Search for the cell housing the specified text and yield its (X, Y) center coordinate. 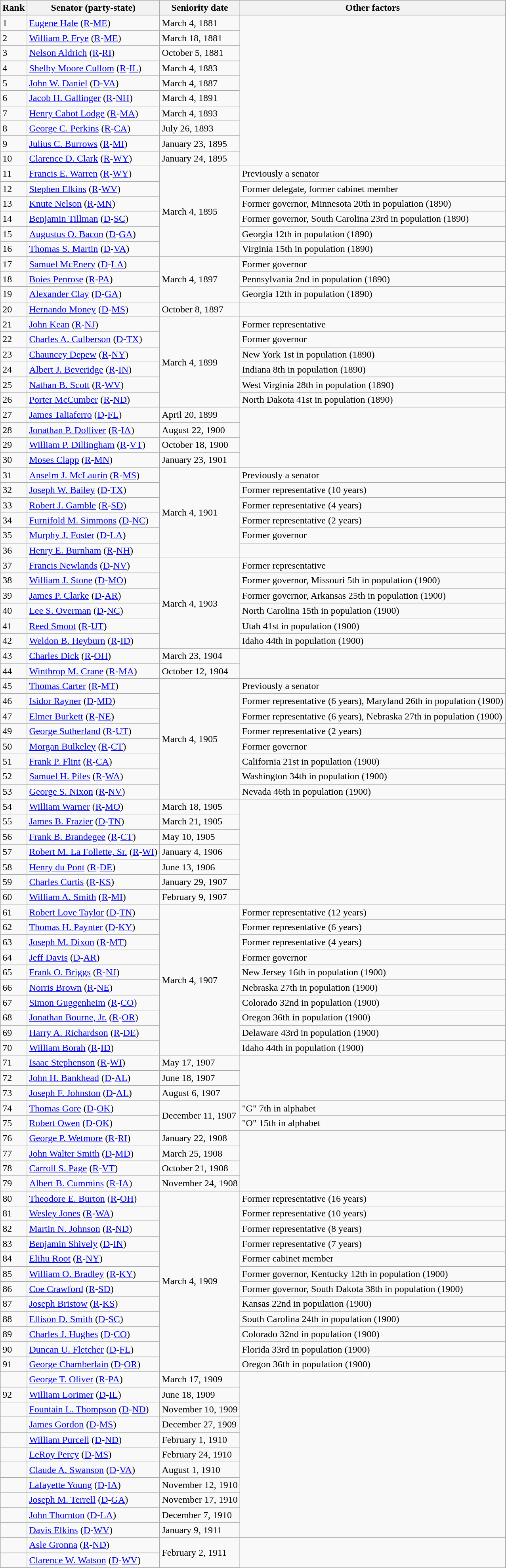
Samuel H. Piles (R-WA) (94, 776)
79 (13, 1184)
53 (13, 792)
Former representative (6 years) (372, 927)
30 (13, 460)
Joseph W. Bailey (D-TX) (94, 490)
51 (13, 761)
Alexander Clay (D-GA) (94, 294)
Fountain L. Thompson (D-ND) (94, 1410)
Coe Crawford (R-SD) (94, 1289)
Shelby Moore Cullom (R-IL) (94, 68)
69 (13, 1033)
Francis E. Warren (R-WY) (94, 173)
78 (13, 1168)
36 (13, 550)
Former representative (12 years) (372, 912)
2 (13, 38)
Former cabinet member (372, 1259)
California 21st in population (1900) (372, 761)
March 4, 1907 (200, 980)
LeRoy Percy (D-MS) (94, 1455)
89 (13, 1334)
Former governor, Kentucky 12th in population (1900) (372, 1274)
Former governor, South Carolina 23rd in population (1890) (372, 219)
March 4, 1883 (200, 68)
65 (13, 972)
41 (13, 626)
43 (13, 656)
Senator (party-state) (94, 8)
88 (13, 1319)
Former governor, South Dakota 38th in population (1900) (372, 1289)
January 29, 1907 (200, 882)
December 7, 1910 (200, 1515)
75 (13, 1123)
James P. Clarke (D-AR) (94, 596)
73 (13, 1093)
46 (13, 701)
29 (13, 445)
March 4, 1881 (200, 23)
Joseph Bristow (R-KS) (94, 1304)
Frank B. Brandegee (R-CT) (94, 837)
February 24, 1910 (200, 1455)
August 1, 1910 (200, 1470)
Virginia 15th in population (1890) (372, 249)
February 9, 1907 (200, 897)
March 4, 1903 (200, 603)
60 (13, 897)
81 (13, 1214)
42 (13, 641)
Eugene Hale (R-ME) (94, 23)
James Gordon (D-MS) (94, 1425)
Joseph M. Terrell (D-GA) (94, 1500)
Hernando Money (D-MS) (94, 309)
April 20, 1899 (200, 415)
52 (13, 776)
56 (13, 837)
March 4, 1891 (200, 98)
9 (13, 143)
72 (13, 1078)
84 (13, 1259)
William Lorimer (D-IL) (94, 1394)
12 (13, 189)
Murphy J. Foster (D-LA) (94, 535)
Robert Love Taylor (D-TN) (94, 912)
October 12, 1904 (200, 671)
March 4, 1897 (200, 279)
New Jersey 16th in population (1900) (372, 972)
Morgan Bulkeley (R-CT) (94, 746)
North Carolina 15th in population (1900) (372, 611)
59 (13, 882)
Ellison D. Smith (D-SC) (94, 1319)
August 22, 1900 (200, 430)
March 17, 1909 (200, 1379)
Julius C. Burrows (R-MI) (94, 143)
Claude A. Swanson (D-VA) (94, 1470)
January 23, 1901 (200, 460)
67 (13, 1003)
John Walter Smith (D-MD) (94, 1153)
John Thornton (D-LA) (94, 1515)
Nathan B. Scott (R-WV) (94, 384)
Thomas S. Martin (D-VA) (94, 249)
Nelson Aldrich (R-RI) (94, 53)
Carroll S. Page (R-VT) (94, 1168)
Former representative (6 years), Maryland 26th in population (1900) (372, 701)
Asle Gronna (R-ND) (94, 1545)
William Warner (R-MO) (94, 807)
19 (13, 294)
George T. Oliver (R-PA) (94, 1379)
20 (13, 309)
March 4, 1899 (200, 362)
December 27, 1909 (200, 1425)
31 (13, 475)
87 (13, 1304)
54 (13, 807)
Elihu Root (R-NY) (94, 1259)
11 (13, 173)
Frank P. Flint (R-CA) (94, 761)
January 22, 1908 (200, 1138)
Knute Nelson (R-MN) (94, 204)
80 (13, 1199)
July 26, 1893 (200, 128)
47 (13, 716)
Nebraska 27th in population (1900) (372, 988)
49 (13, 731)
Henry E. Burnham (R-NH) (94, 550)
27 (13, 415)
32 (13, 490)
63 (13, 942)
South Carolina 24th in population (1900) (372, 1319)
55 (13, 822)
26 (13, 400)
February 1, 1910 (200, 1440)
March 25, 1908 (200, 1153)
Simon Guggenheim (R-CO) (94, 1003)
7 (13, 113)
Jonathan Bourne, Jr. (R-OR) (94, 1018)
May 10, 1905 (200, 837)
13 (13, 204)
Clarence W. Watson (D-WV) (94, 1560)
86 (13, 1289)
January 23, 1895 (200, 143)
John H. Bankhead (D-AL) (94, 1078)
Jacob H. Gallinger (R-NH) (94, 98)
61 (13, 912)
October 18, 1900 (200, 445)
Clarence D. Clark (R-WY) (94, 158)
March 4, 1905 (200, 739)
Winthrop M. Crane (R-MA) (94, 671)
Benjamin Tillman (D-SC) (94, 219)
91 (13, 1364)
62 (13, 927)
William Purcell (D-ND) (94, 1440)
October 5, 1881 (200, 53)
William A. Smith (R-MI) (94, 897)
45 (13, 686)
70 (13, 1048)
Former representative (7 years) (372, 1244)
November 12, 1910 (200, 1485)
83 (13, 1244)
Thomas H. Paynter (D-KY) (94, 927)
68 (13, 1018)
James B. Frazier (D-TN) (94, 822)
5 (13, 83)
Theodore E. Burton (R-OH) (94, 1199)
58 (13, 867)
Albert J. Beveridge (R-IN) (94, 369)
Moses Clapp (R-MN) (94, 460)
March 4, 1893 (200, 113)
Furnifold M. Simmons (D-NC) (94, 520)
Isidor Rayner (D-MD) (94, 701)
18 (13, 279)
William O. Bradley (R-KY) (94, 1274)
Florida 33rd in population (1900) (372, 1349)
Reed Smoot (R-UT) (94, 626)
Other factors (372, 8)
May 17, 1907 (200, 1063)
West Virginia 28th in population (1890) (372, 384)
8 (13, 128)
George S. Nixon (R-NV) (94, 792)
34 (13, 520)
November 24, 1908 (200, 1184)
22 (13, 339)
March 23, 1904 (200, 656)
Albert B. Cummins (R-IA) (94, 1184)
76 (13, 1138)
92 (13, 1394)
October 21, 1908 (200, 1168)
October 8, 1897 (200, 309)
George C. Perkins (R-CA) (94, 128)
November 17, 1910 (200, 1500)
Samuel McEnery (D-LA) (94, 264)
Henry du Pont (R-DE) (94, 867)
Elmer Burkett (R-NE) (94, 716)
Robert Owen (D-OK) (94, 1123)
Augustus O. Bacon (D-GA) (94, 234)
Boies Penrose (R-PA) (94, 279)
Former delegate, former cabinet member (372, 189)
Chauncey Depew (R-NY) (94, 354)
71 (13, 1063)
March 21, 1905 (200, 822)
Robert M. La Follette, Sr. (R-WI) (94, 852)
Francis Newlands (D-NV) (94, 565)
37 (13, 565)
3 (13, 53)
1 (13, 23)
17 (13, 264)
Benjamin Shively (D-IN) (94, 1244)
Lafayette Young (D-IA) (94, 1485)
Charles Curtis (R-KS) (94, 882)
6 (13, 98)
March 4, 1901 (200, 513)
21 (13, 324)
March 18, 1881 (200, 38)
33 (13, 505)
38 (13, 580)
February 2, 1911 (200, 1553)
George Sutherland (R-UT) (94, 731)
Rank (13, 8)
January 24, 1895 (200, 158)
John Kean (R-NJ) (94, 324)
March 18, 1905 (200, 807)
Former representative (6 years), Nebraska 27th in population (1900) (372, 716)
4 (13, 68)
16 (13, 249)
28 (13, 430)
Robert J. Gamble (R-SD) (94, 505)
William Borah (R-ID) (94, 1048)
77 (13, 1153)
Charles Dick (R-OH) (94, 656)
Norris Brown (R-NE) (94, 988)
Porter McCumber (R-ND) (94, 400)
39 (13, 596)
Joseph F. Johnston (D-AL) (94, 1093)
Lee S. Overman (D-NC) (94, 611)
Kansas 22nd in population (1900) (372, 1304)
George Chamberlain (D-OR) (94, 1364)
John W. Daniel (D-VA) (94, 83)
Charles A. Culberson (D-TX) (94, 339)
23 (13, 354)
Former representative (16 years) (372, 1199)
Henry Cabot Lodge (R-MA) (94, 113)
66 (13, 988)
"O" 15th in alphabet (372, 1123)
90 (13, 1349)
Wesley Jones (R-WA) (94, 1214)
William J. Stone (D-MO) (94, 580)
Delaware 43rd in population (1900) (372, 1033)
Utah 41st in population (1900) (372, 626)
Seniority date (200, 8)
Former governor, Arkansas 25th in population (1900) (372, 596)
24 (13, 369)
North Dakota 41st in population (1890) (372, 400)
March 4, 1909 (200, 1281)
January 9, 1911 (200, 1530)
Washington 34th in population (1900) (372, 776)
Stephen Elkins (R-WV) (94, 189)
William P. Frye (R-ME) (94, 38)
85 (13, 1274)
40 (13, 611)
74 (13, 1108)
Charles J. Hughes (D-CO) (94, 1334)
William P. Dillingham (R-VT) (94, 445)
June 18, 1907 (200, 1078)
George P. Wetmore (R-RI) (94, 1138)
14 (13, 219)
Frank O. Briggs (R-NJ) (94, 972)
10 (13, 158)
57 (13, 852)
Pennsylvania 2nd in population (1890) (372, 279)
Thomas Gore (D-OK) (94, 1108)
Former governor, Missouri 5th in population (1900) (372, 580)
June 13, 1906 (200, 867)
New York 1st in population (1890) (372, 354)
James Taliaferro (D-FL) (94, 415)
64 (13, 957)
Duncan U. Fletcher (D-FL) (94, 1349)
35 (13, 535)
March 4, 1887 (200, 83)
"G" 7th in alphabet (372, 1108)
Indiana 8th in population (1890) (372, 369)
Davis Elkins (D-WV) (94, 1530)
Jonathan P. Dolliver (R-IA) (94, 430)
Nevada 46th in population (1900) (372, 792)
March 4, 1895 (200, 211)
January 4, 1906 (200, 852)
Former representative (8 years) (372, 1229)
November 10, 1909 (200, 1410)
Former governor, Minnesota 20th in population (1890) (372, 204)
Joseph M. Dixon (R-MT) (94, 942)
Isaac Stephenson (R-WI) (94, 1063)
December 11, 1907 (200, 1115)
Harry A. Richardson (R-DE) (94, 1033)
Weldon B. Heyburn (R-ID) (94, 641)
44 (13, 671)
Jeff Davis (D-AR) (94, 957)
Anselm J. McLaurin (R-MS) (94, 475)
50 (13, 746)
25 (13, 384)
August 6, 1907 (200, 1093)
Thomas Carter (R-MT) (94, 686)
Martin N. Johnson (R-ND) (94, 1229)
June 18, 1909 (200, 1394)
82 (13, 1229)
15 (13, 234)
